Locate the cell with the specified text and output its [X, Y] center coordinate. 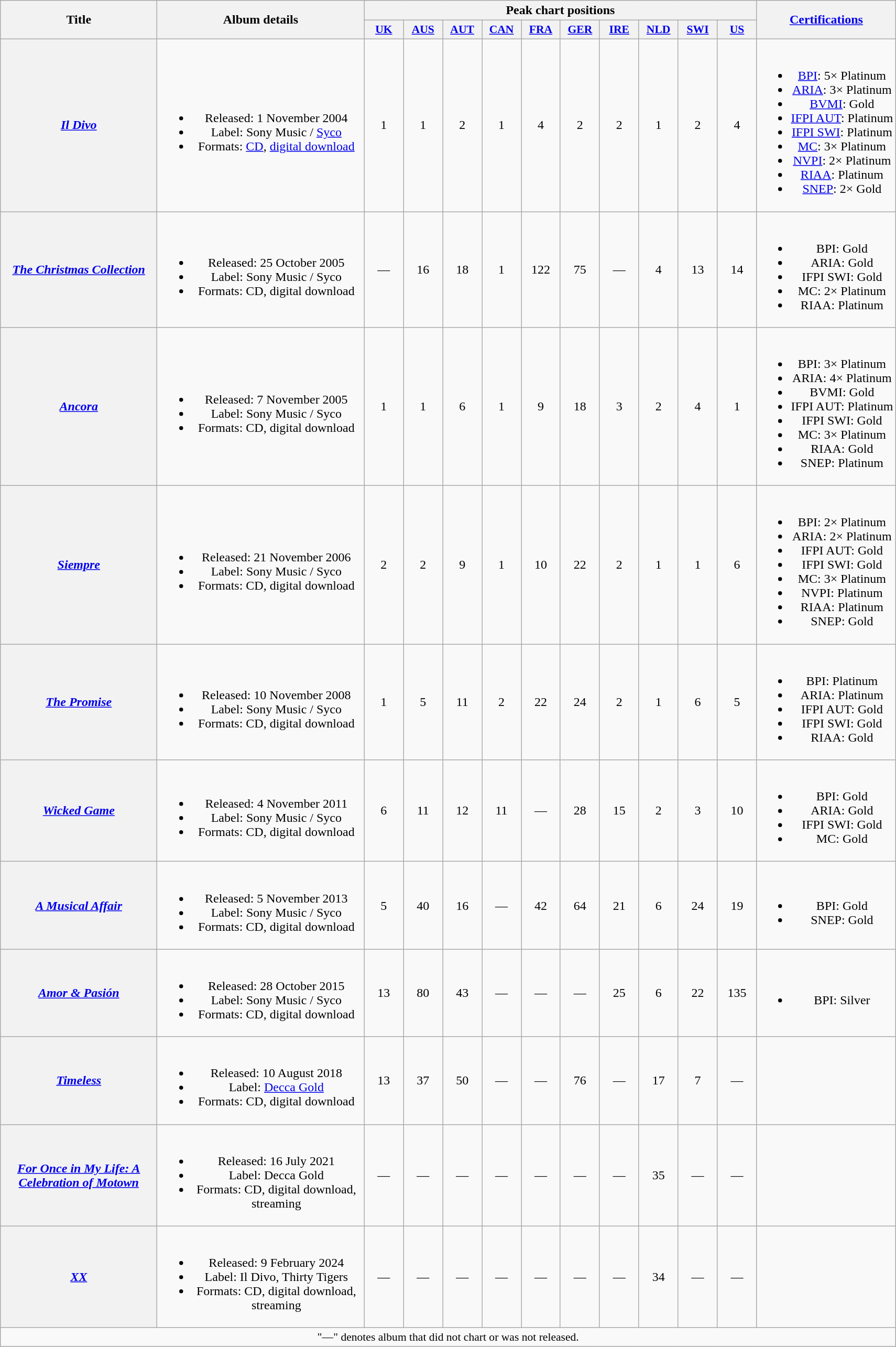
FRA [541, 30]
BPI: 2× PlatinumARIA: 2× PlatinumIFPI AUT: GoldIFPI SWI: GoldMC: 3× PlatinumNVPI: PlatinumRIAA: PlatinumSNEP: Gold [826, 565]
14 [737, 269]
Released: 16 July 2021Label: Decca GoldFormats: CD, digital download, streaming [261, 1175]
For Once in My Life: A Celebration of Motown [79, 1175]
BPI: 3× PlatinumARIA: 4× PlatinumBVMI: GoldIFPI AUT: PlatinumIFPI SWI: GoldMC: 3× PlatinumRIAA: GoldSNEP: Platinum [826, 407]
28 [580, 811]
BPI: 5× PlatinumARIA: 3× PlatinumBVMI: GoldIFPI AUT: PlatinumIFPI SWI: PlatinumMC: 3× PlatinumNVPI: 2× PlatinumRIAA: PlatinumSNEP: 2× Gold [826, 125]
42 [541, 906]
Released: 4 November 2011Label: Sony Music / SycoFormats: CD, digital download [261, 811]
XX [79, 1277]
BPI: GoldARIA: GoldIFPI SWI: GoldMC: 2× PlatinumRIAA: Platinum [826, 269]
GER [580, 30]
The Christmas Collection [79, 269]
US [737, 30]
UK [384, 30]
Album details [261, 20]
Certifications [826, 20]
25 [619, 993]
CAN [502, 30]
Released: 5 November 2013Label: Sony Music / SycoFormats: CD, digital download [261, 906]
Released: 10 November 2008Label: Sony Music / SycoFormats: CD, digital download [261, 702]
122 [541, 269]
135 [737, 993]
40 [423, 906]
17 [658, 1081]
Released: 28 October 2015Label: Sony Music / SycoFormats: CD, digital download [261, 993]
AUS [423, 30]
SWI [698, 30]
80 [423, 993]
Released: 21 November 2006Label: Sony Music / SycoFormats: CD, digital download [261, 565]
Peak chart positions [561, 10]
Released: 25 October 2005Label: Sony Music / SycoFormats: CD, digital download [261, 269]
The Promise [79, 702]
A Musical Affair [79, 906]
15 [619, 811]
Ancora [79, 407]
19 [737, 906]
Released: 10 August 2018Label: Decca GoldFormats: CD, digital download [261, 1081]
AUT [462, 30]
Wicked Game [79, 811]
75 [580, 269]
Released: 9 February 2024Label: Il Divo, Thirty TigersFormats: CD, digital download, streaming [261, 1277]
BPI: GoldSNEP: Gold [826, 906]
12 [462, 811]
Released: 7 November 2005Label: Sony Music / SycoFormats: CD, digital download [261, 407]
Siempre [79, 565]
34 [658, 1277]
43 [462, 993]
Title [79, 20]
Released: 1 November 2004Label: Sony Music / SycoFormats: CD, digital download [261, 125]
64 [580, 906]
Timeless [79, 1081]
35 [658, 1175]
50 [462, 1081]
7 [698, 1081]
Il Divo [79, 125]
"—" denotes album that did not chart or was not released. [449, 1337]
BPI: Silver [826, 993]
76 [580, 1081]
21 [619, 906]
BPI: PlatinumARIA: PlatinumIFPI AUT: GoldIFPI SWI: GoldRIAA: Gold [826, 702]
NLD [658, 30]
37 [423, 1081]
IRE [619, 30]
Amor & Pasión [79, 993]
BPI: GoldARIA: GoldIFPI SWI: GoldMC: Gold [826, 811]
